Provide the [x, y] coordinate of the cell's center where the given text is located.  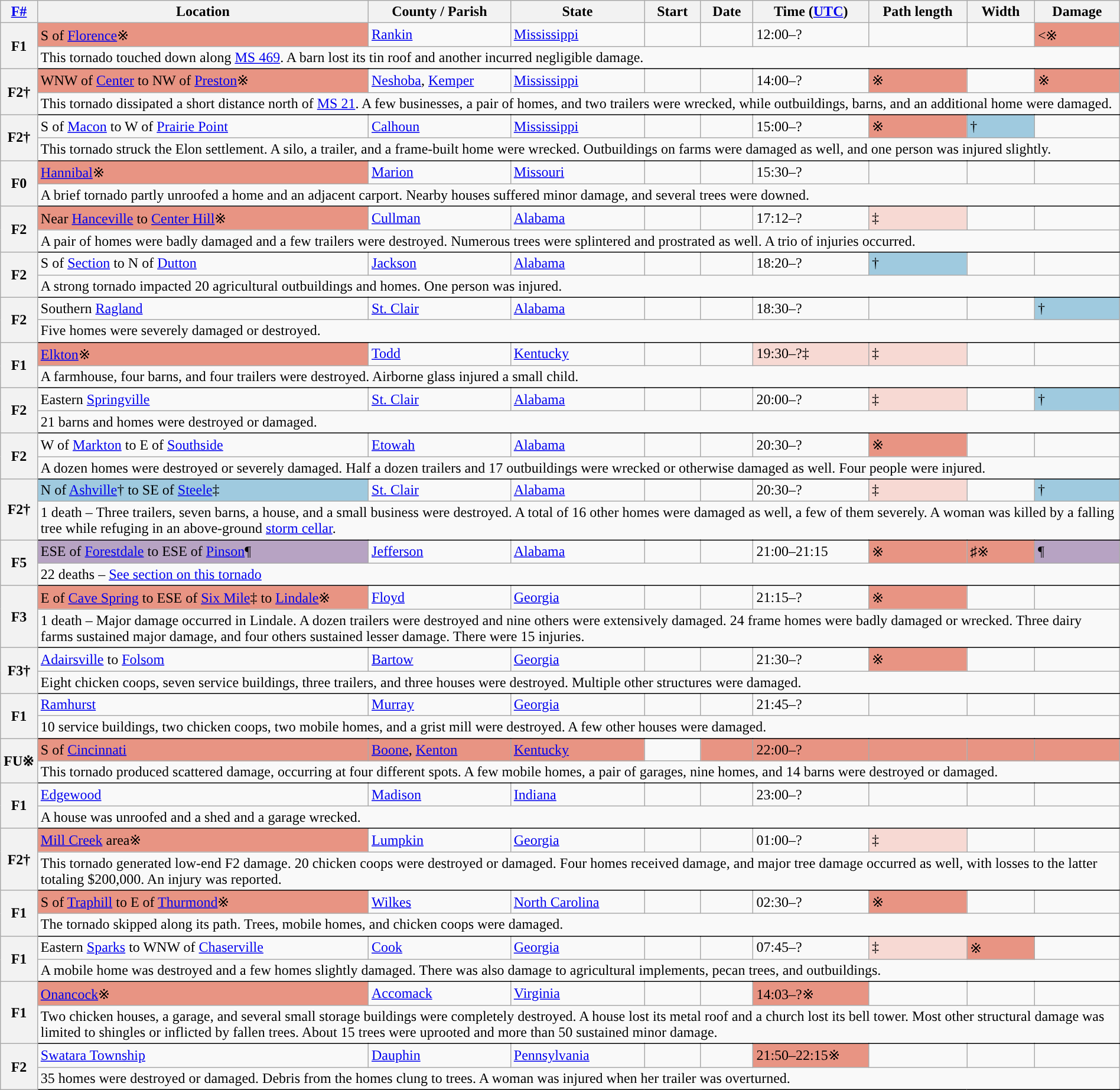
State [577, 12]
WNW of Center to NW of Preston※ [203, 80]
17:12–? [811, 218]
Marion [439, 173]
E of Cave Spring to ESE of Six Mile‡ to Lindale※ [203, 597]
Virginia [577, 994]
35 homes were destroyed or damaged. Debris from the homes clung to trees. A woman was injured when her trailer was overturned. [578, 1078]
10 service buildings, two chicken coops, two mobile homes, and a grist mill were destroyed. A few other houses were damaged. [578, 727]
Indiana [577, 795]
Neshoba, Kemper [439, 80]
FU※ [19, 761]
15:00–? [811, 126]
A brief tornado partly unroofed a home and an adjacent carport. Nearby houses suffered minor damage, and several trees were downed. [578, 195]
F# [19, 12]
07:45–? [811, 948]
N of Ashville† to SE of Steele‡ [203, 490]
Eastern Sparks to WNW of Chaserville [203, 948]
Accomack [439, 994]
Width [1001, 12]
Wilkes [439, 902]
21 barns and homes were destroyed or damaged. [578, 422]
Damage [1077, 12]
Hannibal※ [203, 173]
Bartow [439, 659]
23:00–? [811, 795]
Rankin [439, 35]
♯※ [1001, 552]
01:00–? [811, 840]
A farmhouse, four barns, and four trailers were destroyed. Airborne glass injured a small child. [578, 377]
Cullman [439, 218]
The tornado skipped along its path. Trees, mobile homes, and chicken coops were damaged. [578, 925]
Start [672, 12]
18:30–? [811, 308]
12:00–? [811, 35]
Todd [439, 354]
15:30–? [811, 173]
Madison [439, 795]
Date [727, 12]
S of Section to N of Dutton [203, 263]
Boone, Kenton [439, 750]
Eastern Springville [203, 399]
S of Florence※ [203, 35]
A strong tornado impacted 20 agricultural outbuildings and homes. One person was injured. [578, 286]
Onancock※ [203, 994]
Jefferson [439, 552]
02:30–? [811, 902]
F0 [19, 184]
Calhoun [439, 126]
21:30–? [811, 659]
Location [203, 12]
22:00–? [811, 750]
Edgewood [203, 795]
ESE of Forestdale to ESE of Pinson¶ [203, 552]
Near Hanceville to Center Hill※ [203, 218]
21:45–? [811, 705]
Time (UTC) [811, 12]
14:00–? [811, 80]
Ramhurst [203, 705]
Etowah [439, 445]
Path length [917, 12]
Dauphin [439, 1055]
S of Traphill to E of Thurmond※ [203, 902]
19:30–?‡ [811, 354]
S of Cincinnati [203, 750]
14:03–?※ [811, 994]
S of Macon to W of Prairie Point [203, 126]
Jackson [439, 263]
F3† [19, 671]
21:00–21:15 [811, 552]
Murray [439, 705]
22 deaths – See section on this tornado [578, 574]
F3 [19, 617]
Pennsylvania [577, 1055]
This tornado touched down along MS 469. A barn lost its tin roof and another incurred negligible damage. [578, 57]
County / Parish [439, 12]
<※ [1077, 35]
Missouri [577, 173]
W of Markton to E of Southside [203, 445]
¶ [1077, 552]
Adairsville to Folsom [203, 659]
Swatara Township [203, 1055]
Elkton※ [203, 354]
F5 [19, 563]
21:50–22:15※ [811, 1055]
A house was unroofed and a shed and a garage wrecked. [578, 817]
North Carolina [577, 902]
21:15–? [811, 597]
Lumpkin [439, 840]
Mill Creek area※ [203, 840]
Southern Ragland [203, 308]
20:00–? [811, 399]
18:20–? [811, 263]
Cook [439, 948]
Five homes were severely damaged or destroyed. [578, 331]
Floyd [439, 597]
Eight chicken coops, seven service buildings, three trailers, and three houses were destroyed. Multiple other structures were damaged. [578, 682]
A mobile home was destroyed and a few homes slightly damaged. There was also damage to agricultural implements, pecan trees, and outbuildings. [578, 971]
